Identify which cell holds the provided text, then report its (X, Y) central coordinate. 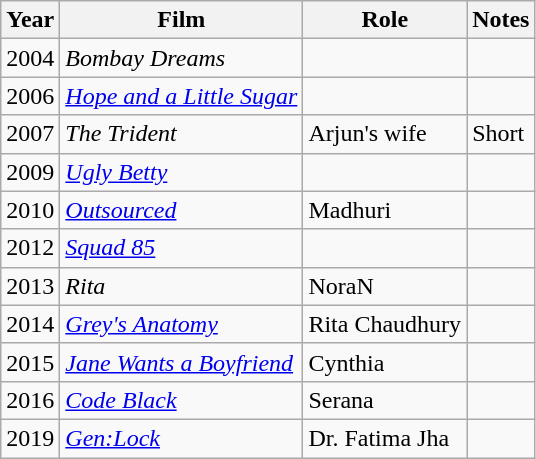
2019 (30, 438)
2013 (30, 286)
The Trident (182, 134)
Squad 85 (182, 248)
Code Black (182, 400)
Hope and a Little Sugar (182, 96)
2014 (30, 324)
Cynthia (385, 362)
2012 (30, 248)
2010 (30, 210)
Jane Wants a Boyfriend (182, 362)
Arjun's wife (385, 134)
Year (30, 20)
2016 (30, 400)
2015 (30, 362)
2009 (30, 172)
Role (385, 20)
Madhuri (385, 210)
Dr. Fatima Jha (385, 438)
2006 (30, 96)
Rita Chaudhury (385, 324)
Bombay Dreams (182, 58)
Gen:Lock (182, 438)
2004 (30, 58)
Grey's Anatomy (182, 324)
Rita (182, 286)
Ugly Betty (182, 172)
Serana (385, 400)
Notes (501, 20)
Film (182, 20)
Short (501, 134)
2007 (30, 134)
NoraN (385, 286)
Outsourced (182, 210)
